Return (X, Y) of the center of cell containing provided text 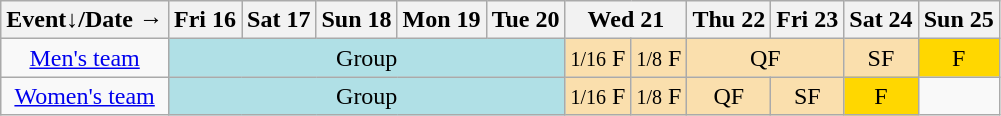
Fri 23 (808, 20)
Wed 21 (626, 20)
Event↓/Date → (85, 20)
Sun 18 (356, 20)
Thu 22 (729, 20)
Women's team (85, 96)
Sat 24 (881, 20)
Tue 20 (526, 20)
Sun 25 (958, 20)
Fri 16 (204, 20)
Sat 17 (279, 20)
Men's team (85, 58)
Mon 19 (442, 20)
